From the cell containing the given text, extract its center point as [x, y] coordinate. 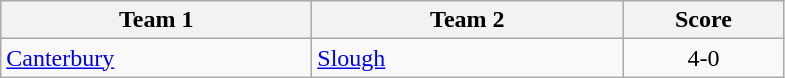
Slough [468, 58]
Canterbury [156, 58]
Score [704, 20]
Team 2 [468, 20]
4-0 [704, 58]
Team 1 [156, 20]
